From the cell containing the given text, extract its center point as (X, Y) coordinate. 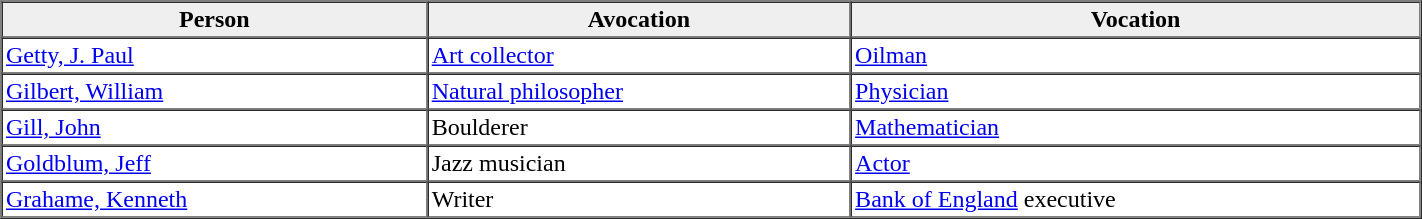
Actor (1136, 164)
Vocation (1136, 20)
Person (215, 20)
Boulderer (638, 128)
Bank of England executive (1136, 200)
Gill, John (215, 128)
Grahame, Kenneth (215, 200)
Oilman (1136, 56)
Gilbert, William (215, 92)
Goldblum, Jeff (215, 164)
Natural philosopher (638, 92)
Physician (1136, 92)
Writer (638, 200)
Art collector (638, 56)
Avocation (638, 20)
Mathematician (1136, 128)
Jazz musician (638, 164)
Getty, J. Paul (215, 56)
